Extract the [X, Y] coordinate from the center of the cell holding the provided text.  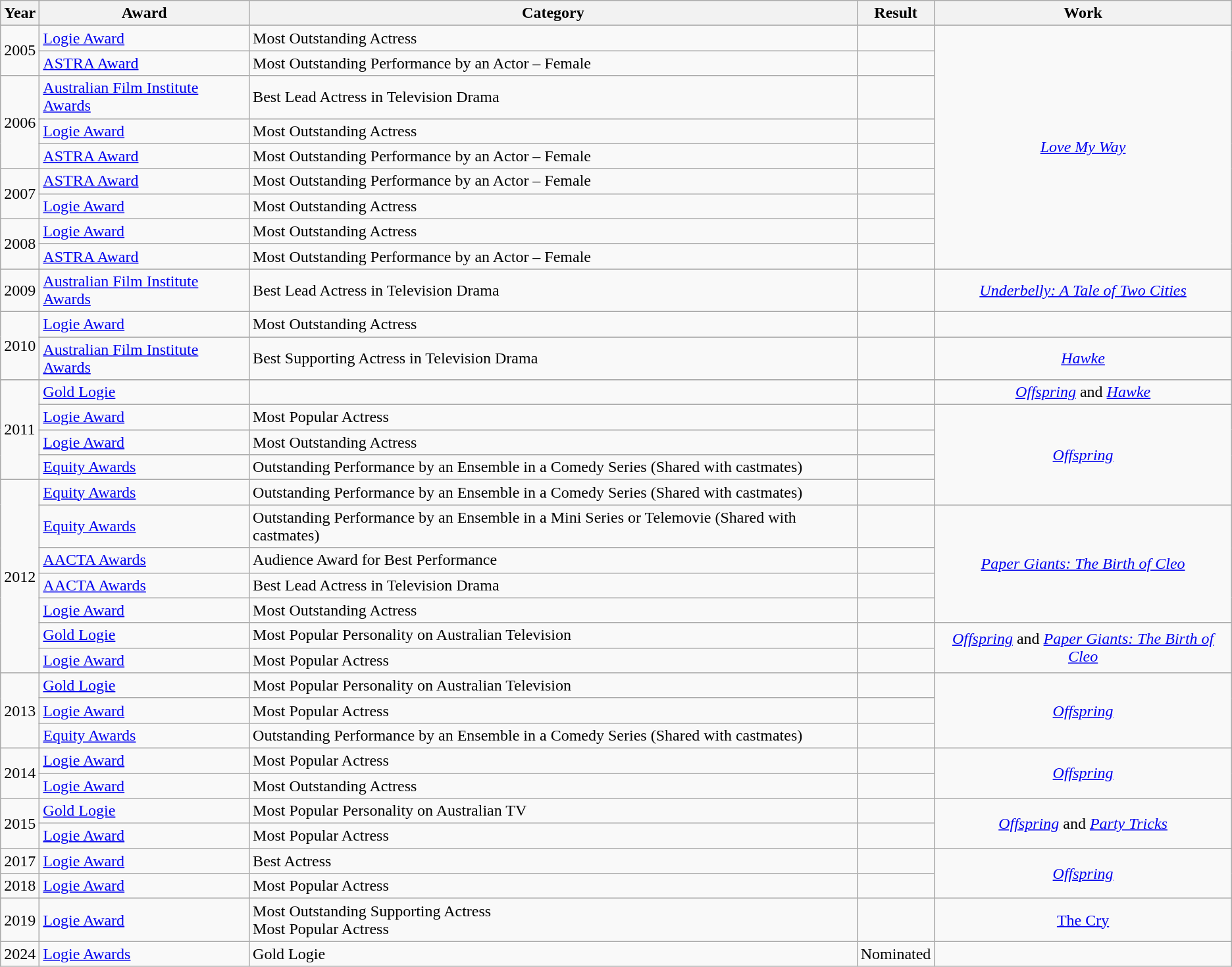
Award [145, 13]
2018 [20, 886]
Most Popular Personality on Australian TV [553, 811]
2006 [20, 122]
Offspring and Paper Giants: The Birth of Cleo [1083, 648]
Audience Award for Best Performance [553, 560]
Work [1083, 13]
2013 [20, 710]
Category [553, 13]
2014 [20, 773]
2017 [20, 861]
Underbelly: A Tale of Two Cities [1083, 290]
2011 [20, 430]
Love My Way [1083, 147]
2007 [20, 194]
2019 [20, 920]
Logie Awards [145, 954]
2012 [20, 577]
2015 [20, 823]
Offspring and Party Tricks [1083, 823]
Best Supporting Actress in Television Drama [553, 358]
Most Outstanding Supporting ActressMost Popular Actress [553, 920]
Result [896, 13]
Paper Giants: The Birth of Cleo [1083, 563]
Hawke [1083, 358]
Nominated [896, 954]
Best Actress [553, 861]
2024 [20, 954]
2005 [20, 51]
2010 [20, 345]
2009 [20, 290]
Outstanding Performance by an Ensemble in a Mini Series or Telemovie (Shared with castmates) [553, 527]
Year [20, 13]
2008 [20, 244]
Offspring and Hawke [1083, 392]
The Cry [1083, 920]
